Scan for the cell matching the given text and deliver its [X, Y] coordinate at center. 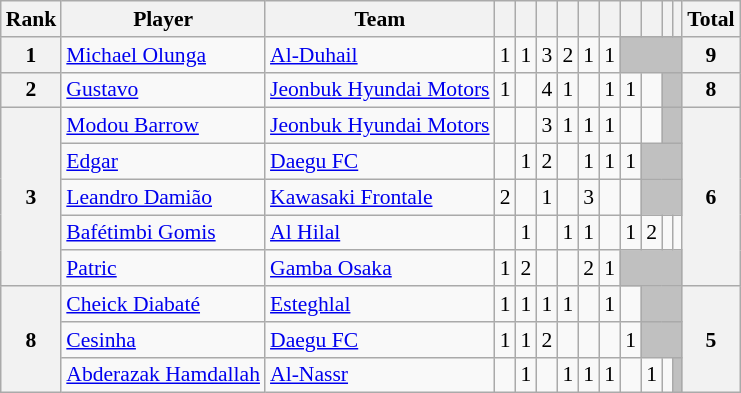
Abderazak Hamdallah [163, 375]
Al-Duhail [380, 55]
Total [710, 19]
9 [710, 55]
Team [380, 19]
Modou Barrow [163, 126]
Kawasaki Frontale [380, 197]
6 [710, 197]
Al-Nassr [380, 375]
5 [710, 340]
Edgar [163, 162]
Patric [163, 269]
4 [546, 90]
Player [163, 19]
Bafétimbi Gomis [163, 233]
Cesinha [163, 340]
Al Hilal [380, 233]
Gustavo [163, 90]
Esteghlal [380, 304]
Cheick Diabaté [163, 304]
Michael Olunga [163, 55]
Gamba Osaka [380, 269]
Leandro Damião [163, 197]
Rank [32, 19]
